Output the (X, Y) coordinate of the center of the cell containing the given text.  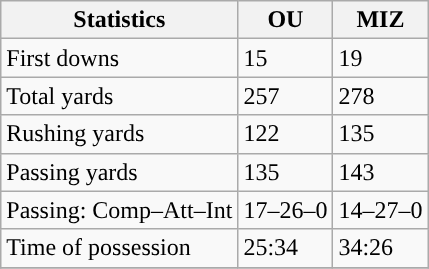
Total yards (120, 96)
OU (286, 20)
Rushing yards (120, 134)
Statistics (120, 20)
MIZ (380, 20)
122 (286, 134)
15 (286, 58)
Time of possession (120, 248)
17–26–0 (286, 210)
143 (380, 172)
278 (380, 96)
14–27–0 (380, 210)
25:34 (286, 248)
34:26 (380, 248)
First downs (120, 58)
Passing: Comp–Att–Int (120, 210)
Passing yards (120, 172)
257 (286, 96)
19 (380, 58)
